Extract the (x, y) coordinate from the center of the cell holding the provided text.  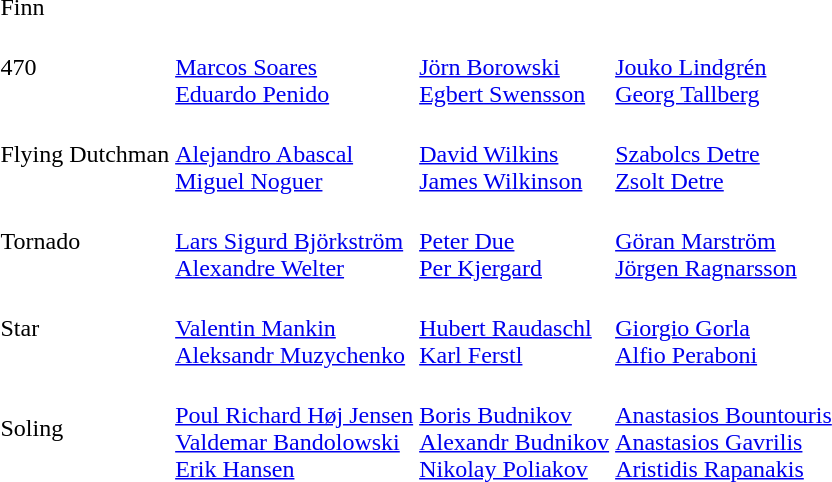
Lars Sigurd BjörkströmAlexandre Welter (294, 241)
Alejandro AbascalMiguel Noguer (294, 154)
Jörn BorowskiEgbert Swensson (514, 67)
Peter DuePer Kjergard (514, 241)
David WilkinsJames Wilkinson (514, 154)
Hubert RaudaschlKarl Ferstl (514, 328)
Marcos SoaresEduardo Penido (294, 67)
Valentin MankinAleksandr Muzychenko (294, 328)
